Output the (X, Y) coordinate of the center of the cell containing the given text.  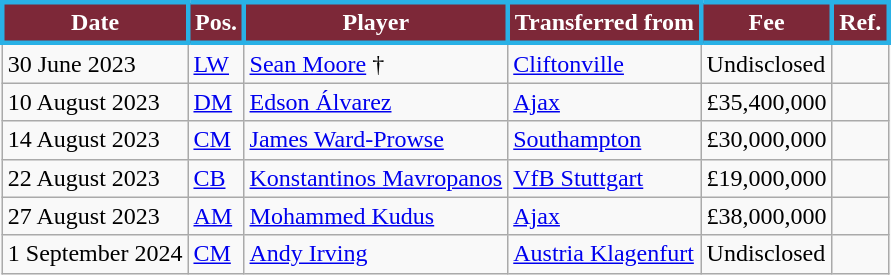
DM (216, 102)
£35,400,000 (766, 102)
Pos. (216, 22)
Southampton (604, 140)
Player (376, 22)
22 August 2023 (95, 178)
£19,000,000 (766, 178)
27 August 2023 (95, 216)
Edson Álvarez (376, 102)
30 June 2023 (95, 63)
Mohammed Kudus (376, 216)
James Ward-Prowse (376, 140)
1 September 2024 (95, 254)
Austria Klagenfurt (604, 254)
10 August 2023 (95, 102)
£30,000,000 (766, 140)
Ref. (860, 22)
VfB Stuttgart (604, 178)
Transferred from (604, 22)
Cliftonville (604, 63)
LW (216, 63)
AM (216, 216)
CB (216, 178)
Date (95, 22)
Fee (766, 22)
Konstantinos Mavropanos (376, 178)
14 August 2023 (95, 140)
Sean Moore † (376, 63)
£38,000,000 (766, 216)
Andy Irving (376, 254)
